Search for the cell housing the specified text and yield its (x, y) center coordinate. 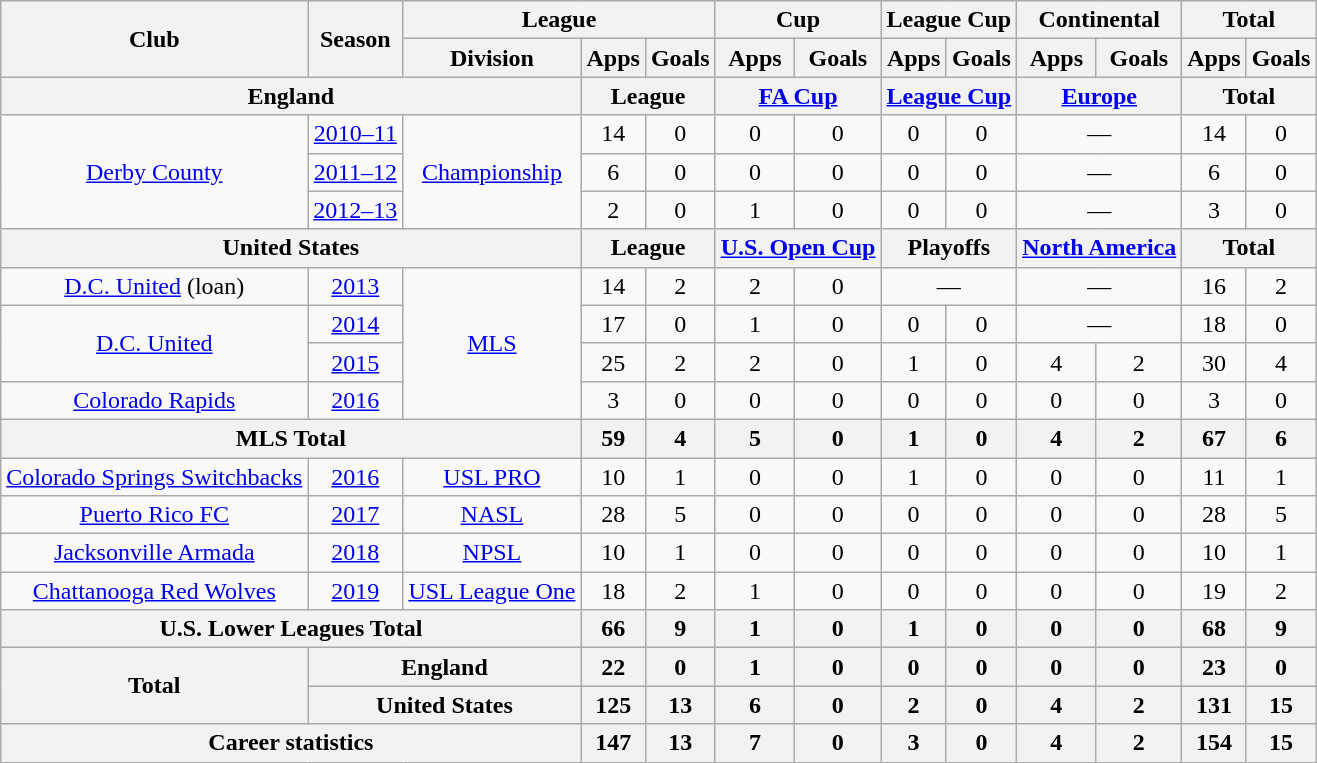
MLS (492, 343)
D.C. United (loan) (154, 286)
USL PRO (492, 477)
Division (492, 58)
67 (1214, 438)
Colorado Springs Switchbacks (154, 477)
Career statistics (291, 743)
D.C. United (154, 343)
2015 (356, 362)
17 (613, 324)
23 (1214, 667)
NPSL (492, 553)
11 (1214, 477)
Club (154, 39)
NASL (492, 515)
19 (1214, 591)
Europe (1100, 96)
2018 (356, 553)
Derby County (154, 172)
2019 (356, 591)
30 (1214, 362)
2010–11 (356, 134)
2014 (356, 324)
59 (613, 438)
16 (1214, 286)
Continental (1100, 20)
2013 (356, 286)
Cup (798, 20)
Season (356, 39)
North America (1100, 248)
2017 (356, 515)
U.S. Lower Leagues Total (291, 629)
147 (613, 743)
22 (613, 667)
154 (1214, 743)
FA Cup (798, 96)
Jacksonville Armada (154, 553)
Puerto Rico FC (154, 515)
Colorado Rapids (154, 400)
66 (613, 629)
U.S. Open Cup (798, 248)
Playoffs (949, 248)
68 (1214, 629)
USL League One (492, 591)
2012–13 (356, 210)
7 (755, 743)
Championship (492, 172)
Chattanooga Red Wolves (154, 591)
25 (613, 362)
125 (613, 705)
MLS Total (291, 438)
2011–12 (356, 172)
131 (1214, 705)
